Locate the cell with the specified text and output its [x, y] center coordinate. 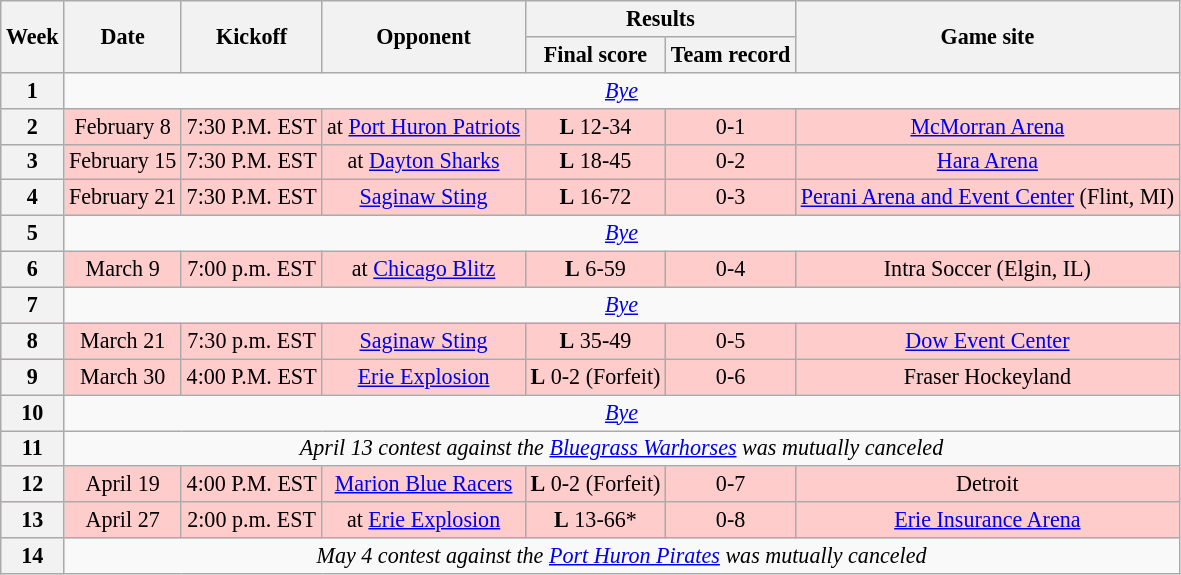
13 [32, 520]
L 16-72 [595, 198]
7:00 p.m. EST [251, 269]
12 [32, 484]
February 21 [123, 198]
2 [32, 126]
April 19 [123, 484]
Kickoff [251, 36]
10 [32, 412]
at Dayton Sharks [424, 162]
4 [32, 198]
0-6 [731, 377]
11 [32, 448]
6 [32, 269]
at Port Huron Patriots [424, 126]
May 4 contest against the Port Huron Pirates was mutually canceled [622, 556]
0-1 [731, 126]
Erie Insurance Arena [988, 520]
Marion Blue Racers [424, 484]
L 13-66* [595, 520]
Game site [988, 36]
L 6-59 [595, 269]
Fraser Hockeyland [988, 377]
March 30 [123, 377]
0-3 [731, 198]
0-2 [731, 162]
Perani Arena and Event Center (Flint, MI) [988, 198]
March 21 [123, 341]
L 35-49 [595, 341]
Week [32, 36]
April 27 [123, 520]
L 12-34 [595, 126]
Hara Arena [988, 162]
7:30 p.m. EST [251, 341]
Intra Soccer (Elgin, IL) [988, 269]
McMorran Arena [988, 126]
April 13 contest against the Bluegrass Warhorses was mutually canceled [622, 448]
Final score [595, 54]
0-5 [731, 341]
March 9 [123, 269]
Date [123, 36]
Team record [731, 54]
3 [32, 162]
Detroit [988, 484]
0-8 [731, 520]
14 [32, 556]
at Erie Explosion [424, 520]
February 15 [123, 162]
Dow Event Center [988, 341]
1 [32, 90]
0-4 [731, 269]
7 [32, 305]
Opponent [424, 36]
5 [32, 233]
Erie Explosion [424, 377]
at Chicago Blitz [424, 269]
L 18-45 [595, 162]
February 8 [123, 126]
Results [660, 18]
0-7 [731, 484]
9 [32, 377]
8 [32, 341]
2:00 p.m. EST [251, 520]
